Capture the cell that displays the provided text and extract its (x, y) central coordinate. 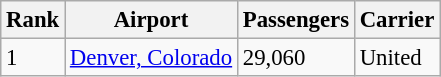
Denver, Colorado (152, 58)
1 (33, 58)
Carrier (396, 20)
Airport (152, 20)
29,060 (296, 58)
United (396, 58)
Passengers (296, 20)
Rank (33, 20)
